Pinpoint the cell where the given text exists, returning its (X, Y) midpoint coordinate. 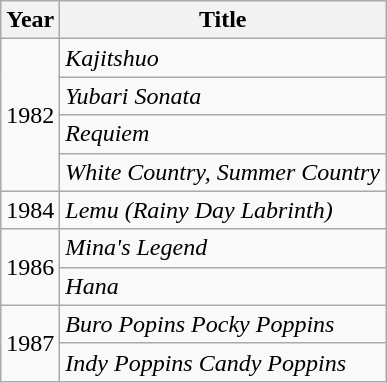
Lemu (Rainy Day Labrinth) (223, 210)
Hana (223, 286)
Title (223, 20)
1986 (30, 267)
Indy Poppins Candy Poppins (223, 362)
Yubari Sonata (223, 96)
Requiem (223, 134)
1982 (30, 115)
Mina's Legend (223, 248)
Buro Popins Pocky Poppins (223, 324)
Kajitshuo (223, 58)
Year (30, 20)
1987 (30, 343)
1984 (30, 210)
White Country, Summer Country (223, 172)
